Extract the (x, y) coordinate from the center of the cell holding the provided text.  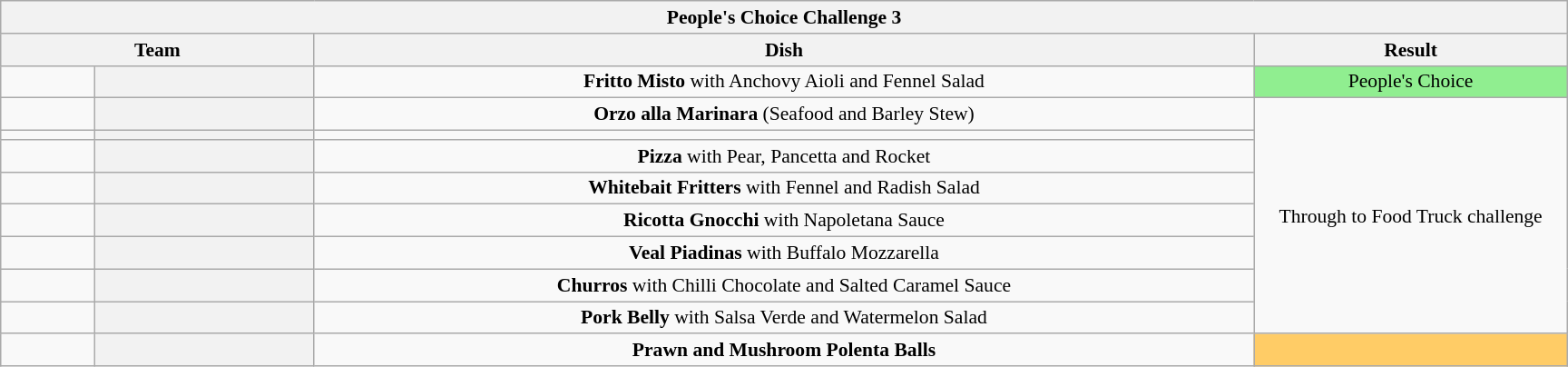
Churros with Chilli Chocolate and Salted Caramel Sauce (784, 285)
Through to Food Truck challenge (1410, 216)
Whitebait Fritters with Fennel and Radish Salad (784, 188)
Team (158, 50)
Orzo alla Marinara (Seafood and Barley Stew) (784, 114)
People's Choice (1410, 82)
Fritto Misto with Anchovy Aioli and Fennel Salad (784, 82)
Result (1410, 50)
Dish (784, 50)
Veal Piadinas with Buffalo Mozzarella (784, 253)
People's Choice Challenge 3 (784, 17)
Prawn and Mushroom Polenta Balls (784, 351)
Pork Belly with Salsa Verde and Watermelon Salad (784, 318)
Ricotta Gnocchi with Napoletana Sauce (784, 221)
Pizza with Pear, Pancetta and Rocket (784, 156)
